Provide the [x, y] coordinate of the cell's center where the given text is located.  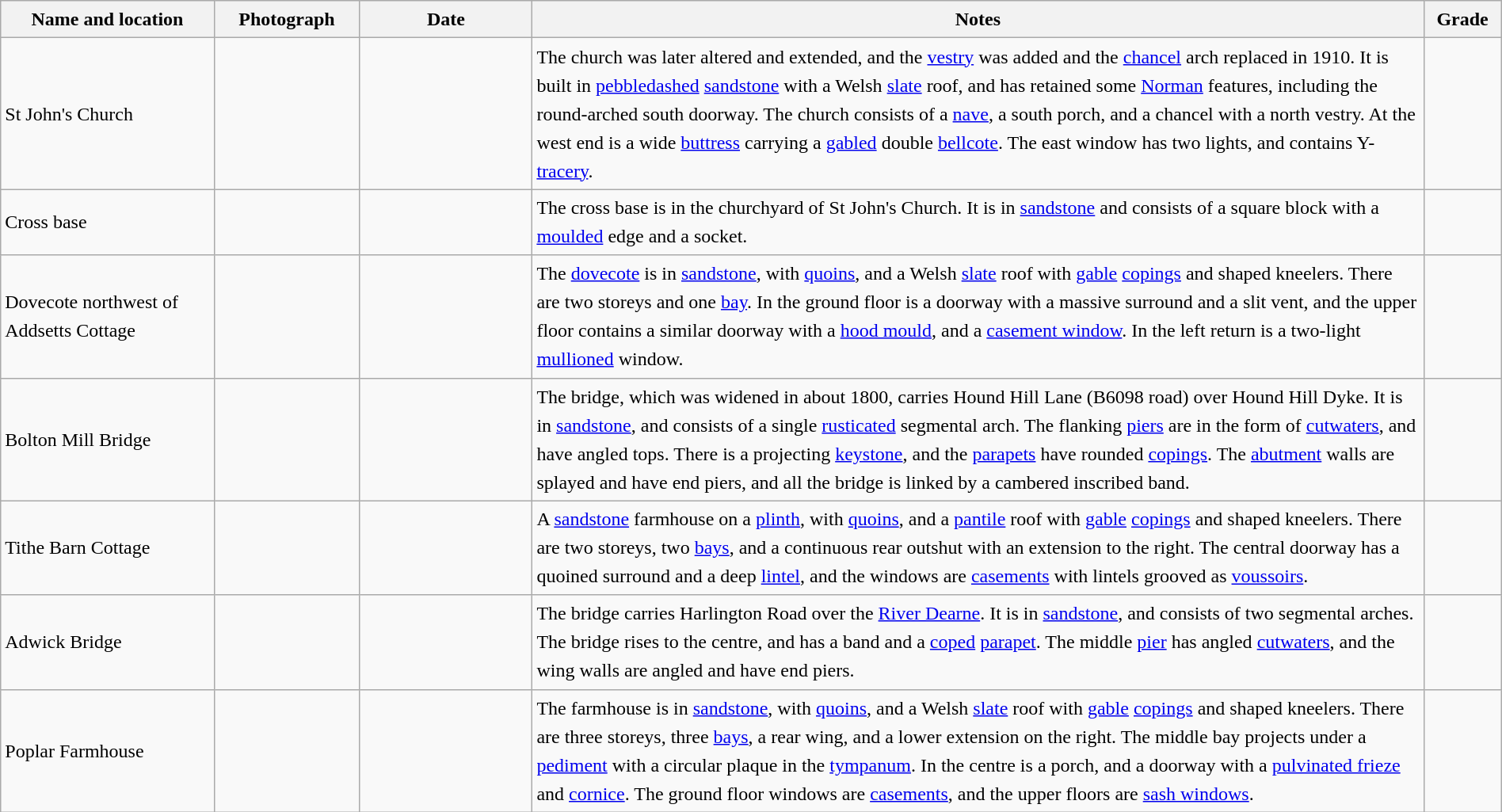
Tithe Barn Cottage [108, 548]
Notes [978, 19]
Adwick Bridge [108, 642]
Grade [1462, 19]
Dovecote northwest of Addsetts Cottage [108, 317]
The cross base is in the churchyard of St John's Church. It is in sandstone and consists of a square block with a moulded edge and a socket. [978, 222]
Cross base [108, 222]
Name and location [108, 19]
Photograph [287, 19]
Poplar Farmhouse [108, 751]
Date [446, 19]
Bolton Mill Bridge [108, 439]
St John's Church [108, 114]
